Capture the cell that displays the provided text and extract its [X, Y] central coordinate. 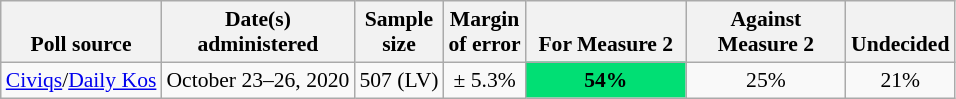
507 (LV) [398, 80]
Samplesize [398, 32]
25% [766, 80]
Marginof error [484, 32]
Date(s)administered [258, 32]
October 23–26, 2020 [258, 80]
Against Measure 2 [766, 32]
± 5.3% [484, 80]
Poll source [82, 32]
For Measure 2 [606, 32]
21% [900, 80]
54% [606, 80]
Undecided [900, 32]
Civiqs/Daily Kos [82, 80]
